Return [X, Y] of the center of cell containing provided text 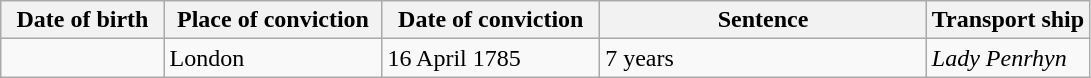
Date of conviction [491, 20]
16 April 1785 [491, 58]
Date of birth [82, 20]
London [273, 58]
Place of conviction [273, 20]
7 years [764, 58]
Transport ship [1008, 20]
Lady Penrhyn [1008, 58]
Sentence [764, 20]
